Determine the (x, y) coordinate at the center of the cell enclosing the given text.  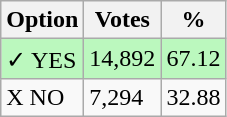
14,892 (122, 59)
Votes (122, 20)
67.12 (194, 59)
% (194, 20)
32.88 (194, 97)
Option (42, 20)
7,294 (122, 97)
X NO (42, 97)
✓ YES (42, 59)
